From the cell containing the given text, extract its center point as [x, y] coordinate. 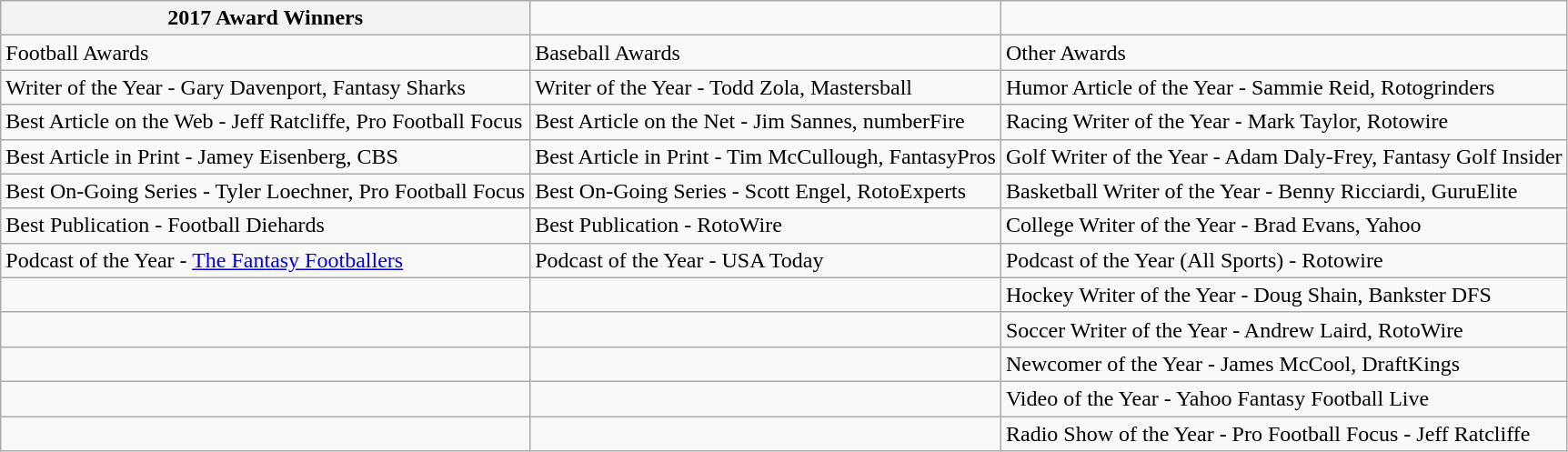
Newcomer of the Year - James McCool, DraftKings [1284, 364]
Hockey Writer of the Year - Doug Shain, Bankster DFS [1284, 295]
Golf Writer of the Year - Adam Daly-Frey, Fantasy Golf Insider [1284, 156]
Humor Article of the Year - Sammie Reid, Rotogrinders [1284, 87]
2017 Award Winners [266, 18]
Best Publication - Football Diehards [266, 226]
Best Article on the Net - Jim Sannes, numberFire [766, 122]
Best On-Going Series - Tyler Loechner, Pro Football Focus [266, 191]
Writer of the Year - Todd Zola, Mastersball [766, 87]
Baseball Awards [766, 53]
Racing Writer of the Year - Mark Taylor, Rotowire [1284, 122]
Best Article in Print - Tim McCullough, FantasyPros [766, 156]
Video of the Year - Yahoo Fantasy Football Live [1284, 398]
Best On-Going Series - Scott Engel, RotoExperts [766, 191]
College Writer of the Year - Brad Evans, Yahoo [1284, 226]
Radio Show of the Year - Pro Football Focus - Jeff Ratcliffe [1284, 434]
Writer of the Year - Gary Davenport, Fantasy Sharks [266, 87]
Best Article on the Web - Jeff Ratcliffe, Pro Football Focus [266, 122]
Podcast of the Year - USA Today [766, 260]
Other Awards [1284, 53]
Podcast of the Year (All Sports) - Rotowire [1284, 260]
Soccer Writer of the Year - Andrew Laird, RotoWire [1284, 329]
Podcast of the Year - The Fantasy Footballers [266, 260]
Football Awards [266, 53]
Best Publication - RotoWire [766, 226]
Best Article in Print - Jamey Eisenberg, CBS [266, 156]
Basketball Writer of the Year - Benny Ricciardi, GuruElite [1284, 191]
